Detect which cell encompasses the target text, then output its (X, Y) center coordinate. 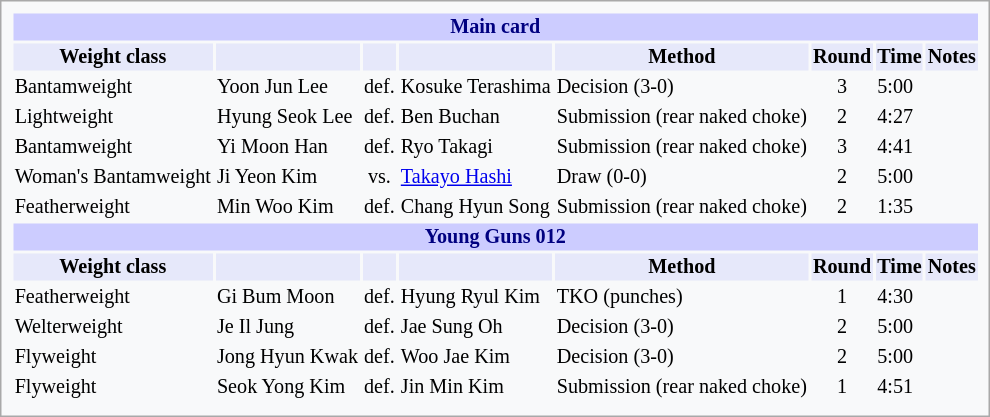
Ben Buchan (476, 116)
Woo Jae Kim (476, 356)
Seok Yong Kim (287, 386)
Draw (0-0) (682, 176)
Jin Min Kim (476, 386)
Min Woo Kim (287, 206)
Ryo Takagi (476, 146)
Welterweight (112, 326)
Takayo Hashi (476, 176)
4:41 (900, 146)
Jong Hyun Kwak (287, 356)
4:51 (900, 386)
1:35 (900, 206)
Hyung Ryul Kim (476, 296)
TKO (punches) (682, 296)
Ji Yeon Kim (287, 176)
Hyung Seok Lee (287, 116)
Woman's Bantamweight (112, 176)
vs. (380, 176)
Young Guns 012 (495, 236)
4:30 (900, 296)
Chang Hyun Song (476, 206)
Yi Moon Han (287, 146)
Main card (495, 26)
Gi Bum Moon (287, 296)
Lightweight (112, 116)
Kosuke Terashima (476, 86)
4:27 (900, 116)
Yoon Jun Lee (287, 86)
Je Il Jung (287, 326)
Jae Sung Oh (476, 326)
